Locate the cell with the specified text and output its (x, y) center coordinate. 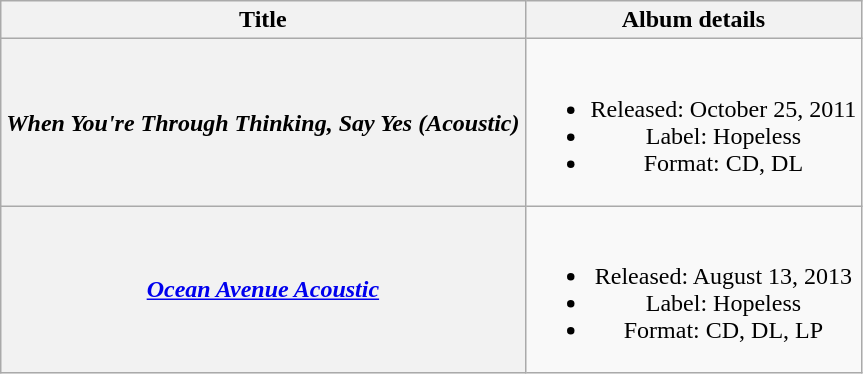
Released: October 25, 2011Label: HopelessFormat: CD, DL (694, 122)
Album details (694, 20)
Title (263, 20)
Released: August 13, 2013Label: HopelessFormat: CD, DL, LP (694, 290)
When You're Through Thinking, Say Yes (Acoustic) (263, 122)
Ocean Avenue Acoustic (263, 290)
